Find where the given text appears and provide that cell's center as (X, Y) coordinate. 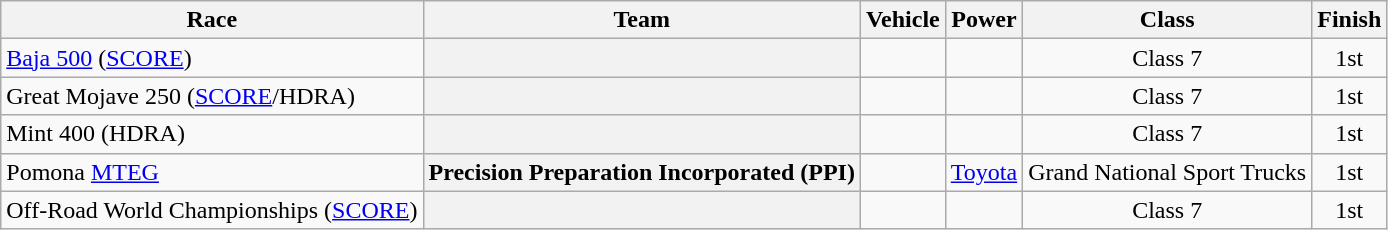
Vehicle (902, 20)
Grand National Sport Trucks (1168, 172)
Toyota (984, 172)
Team (642, 20)
Mint 400 (HDRA) (212, 134)
Class (1168, 20)
Off-Road World Championships (SCORE) (212, 210)
Power (984, 20)
Baja 500 (SCORE) (212, 58)
Finish (1350, 20)
Great Mojave 250 (SCORE/HDRA) (212, 96)
Precision Preparation Incorporated (PPI) (642, 172)
Pomona MTEG (212, 172)
Race (212, 20)
